Scan for the cell matching the given text and deliver its (X, Y) coordinate at center. 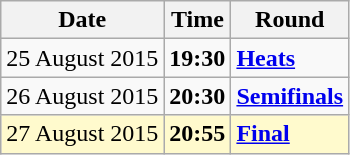
20:55 (198, 134)
Heats (290, 58)
Time (198, 20)
25 August 2015 (82, 58)
Round (290, 20)
27 August 2015 (82, 134)
20:30 (198, 96)
Date (82, 20)
19:30 (198, 58)
Final (290, 134)
26 August 2015 (82, 96)
Semifinals (290, 96)
